For the text-containing cell, return its midpoint in [X, Y] coordinate format. 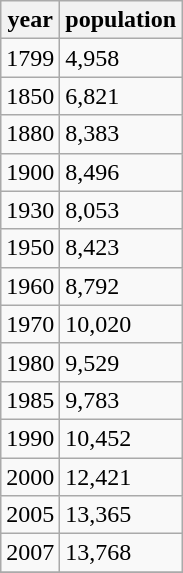
1930 [30, 210]
9,529 [121, 362]
9,783 [121, 400]
2007 [30, 553]
10,452 [121, 438]
10,020 [121, 324]
2000 [30, 477]
1850 [30, 96]
8,383 [121, 134]
8,496 [121, 172]
8,423 [121, 248]
1880 [30, 134]
13,365 [121, 515]
1799 [30, 58]
4,958 [121, 58]
12,421 [121, 477]
population [121, 20]
1980 [30, 362]
1985 [30, 400]
1970 [30, 324]
1900 [30, 172]
6,821 [121, 96]
1950 [30, 248]
year [30, 20]
1960 [30, 286]
2005 [30, 515]
8,053 [121, 210]
8,792 [121, 286]
13,768 [121, 553]
1990 [30, 438]
